Return the [x, y] coordinate for the center point of the cell that contains the specified text.  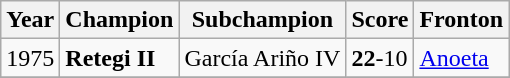
Subchampion [262, 20]
22-10 [380, 58]
1975 [30, 58]
García Ariño IV [262, 58]
Score [380, 20]
Champion [120, 20]
Year [30, 20]
Fronton [462, 20]
Anoeta [462, 58]
Retegi II [120, 58]
